Detect which cell encompasses the target text, then output its (X, Y) center coordinate. 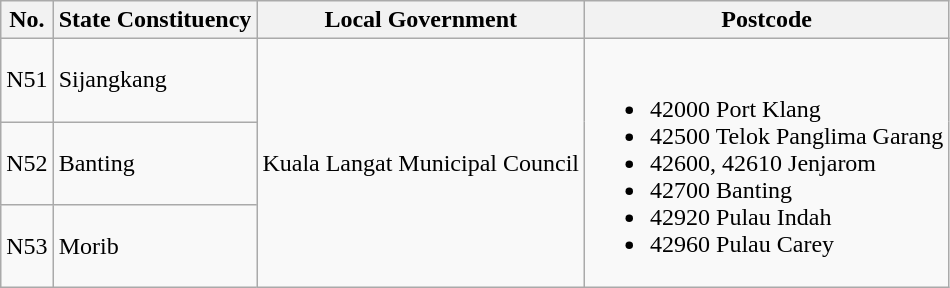
State Constituency (155, 20)
Kuala Langat Municipal Council (421, 163)
N52 (27, 164)
Local Government (421, 20)
Banting (155, 164)
N51 (27, 80)
42000 Port Klang42500 Telok Panglima Garang42600, 42610 Jenjarom42700 Banting42920 Pulau Indah42960 Pulau Carey (767, 163)
N53 (27, 246)
Morib (155, 246)
Sijangkang (155, 80)
No. (27, 20)
Postcode (767, 20)
